Determine the [x, y] coordinate at the center of the cell enclosing the given text.  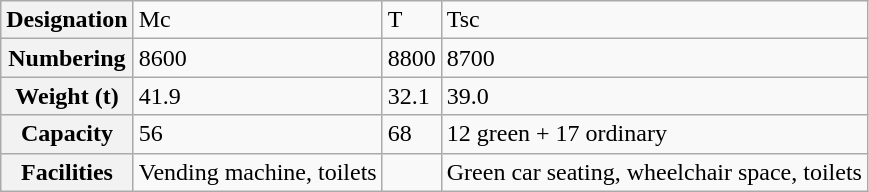
12 green + 17 ordinary [654, 134]
68 [412, 134]
41.9 [258, 96]
Numbering [67, 58]
Tsc [654, 20]
8800 [412, 58]
8600 [258, 58]
8700 [654, 58]
32.1 [412, 96]
Mc [258, 20]
39.0 [654, 96]
Designation [67, 20]
Capacity [67, 134]
Weight (t) [67, 96]
Facilities [67, 172]
T [412, 20]
56 [258, 134]
Green car seating, wheelchair space, toilets [654, 172]
Vending machine, toilets [258, 172]
